Detect which cell encompasses the target text, then output its [x, y] center coordinate. 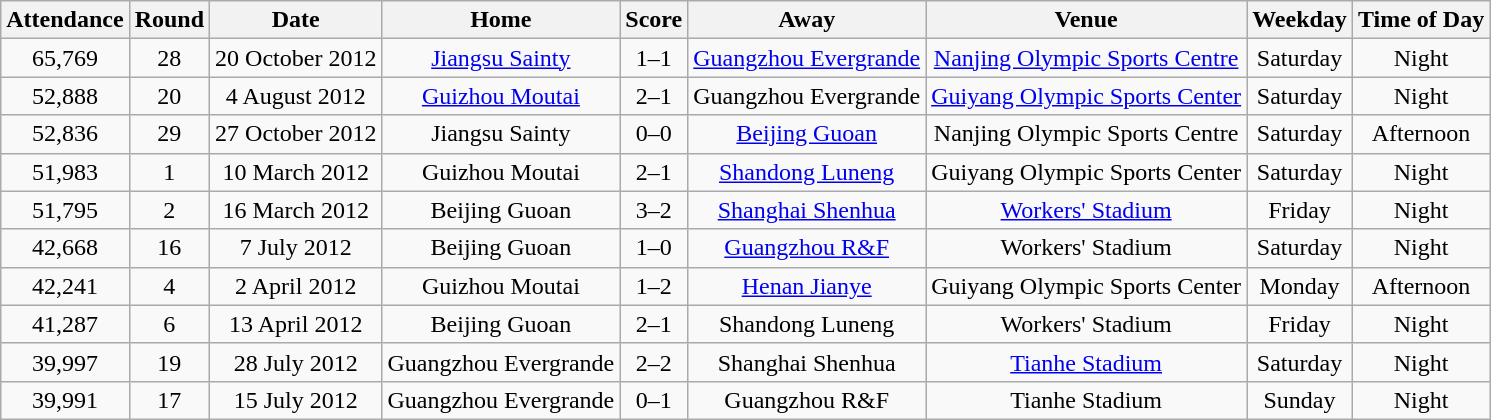
4 August 2012 [296, 96]
27 October 2012 [296, 134]
Sunday [1300, 400]
Attendance [65, 20]
16 March 2012 [296, 210]
Time of Day [1420, 20]
3–2 [654, 210]
42,241 [65, 286]
29 [169, 134]
1–1 [654, 58]
17 [169, 400]
39,991 [65, 400]
Home [501, 20]
Henan Jianye [807, 286]
Monday [1300, 286]
7 July 2012 [296, 248]
1–0 [654, 248]
51,983 [65, 172]
Round [169, 20]
2 April 2012 [296, 286]
39,997 [65, 362]
13 April 2012 [296, 324]
2–2 [654, 362]
0–0 [654, 134]
20 [169, 96]
4 [169, 286]
Date [296, 20]
42,668 [65, 248]
19 [169, 362]
16 [169, 248]
Weekday [1300, 20]
Score [654, 20]
65,769 [65, 58]
0–1 [654, 400]
Venue [1086, 20]
10 March 2012 [296, 172]
20 October 2012 [296, 58]
28 July 2012 [296, 362]
Away [807, 20]
6 [169, 324]
41,287 [65, 324]
1–2 [654, 286]
1 [169, 172]
28 [169, 58]
52,836 [65, 134]
51,795 [65, 210]
2 [169, 210]
15 July 2012 [296, 400]
52,888 [65, 96]
